Extract the (X, Y) coordinate from the center of the cell holding the provided text.  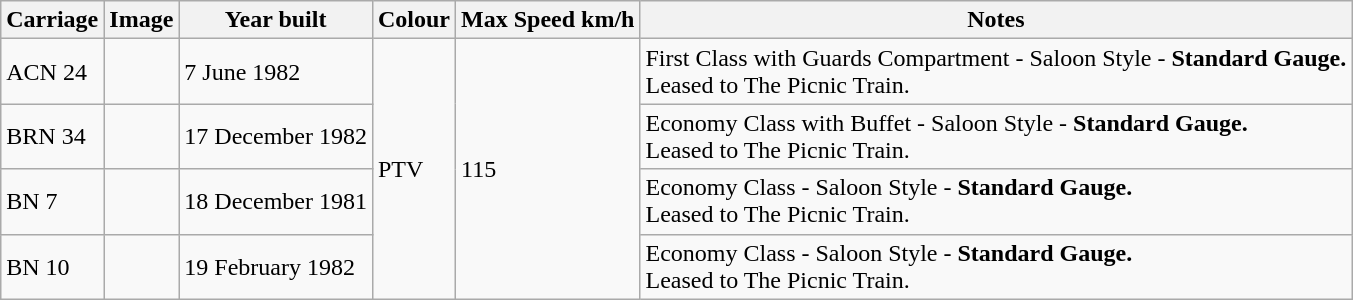
BRN 34 (52, 136)
Economy Class with Buffet - Saloon Style - Standard Gauge.Leased to The Picnic Train. (996, 136)
Image (142, 20)
115 (548, 169)
Notes (996, 20)
Carriage (52, 20)
Year built (276, 20)
17 December 1982 (276, 136)
First Class with Guards Compartment - Saloon Style - Standard Gauge.Leased to The Picnic Train. (996, 72)
BN 10 (52, 266)
18 December 1981 (276, 202)
7 June 1982 (276, 72)
Max Speed km/h (548, 20)
BN 7 (52, 202)
19 February 1982 (276, 266)
PTV (414, 169)
ACN 24 (52, 72)
Colour (414, 20)
